Find where the given text appears and provide that cell's center as [X, Y] coordinate. 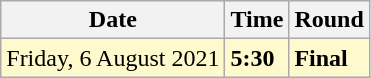
Friday, 6 August 2021 [113, 58]
5:30 [257, 58]
Time [257, 20]
Final [329, 58]
Round [329, 20]
Date [113, 20]
